Pinpoint the cell where the given text exists, returning its (x, y) midpoint coordinate. 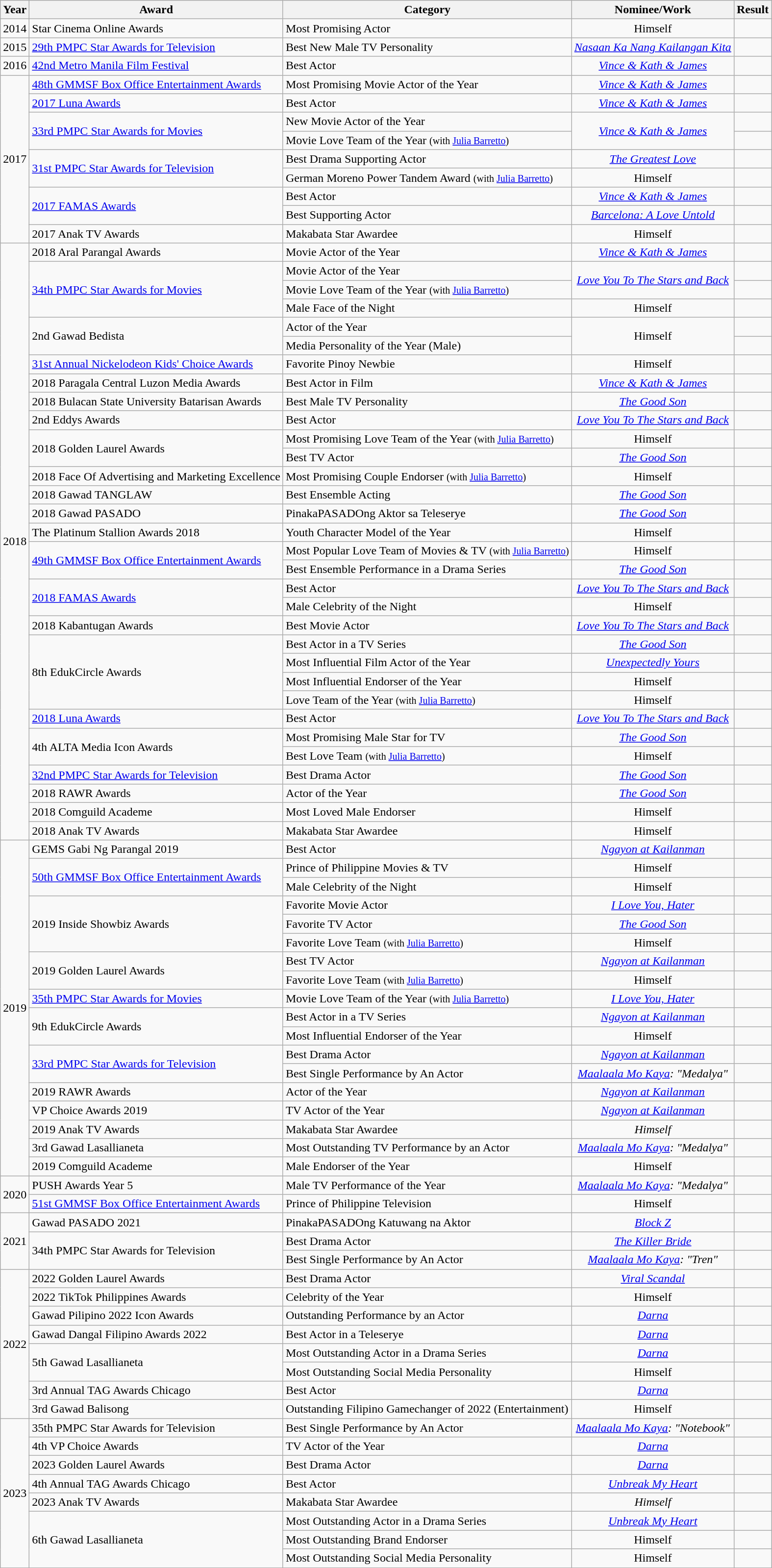
2018 Face Of Advertising and Marketing Excellence (156, 476)
Most Influential Film Actor of the Year (427, 663)
2017 Anak TV Awards (156, 234)
2018 Bulacan State University Batarisan Awards (156, 401)
Unexpectedly Yours (653, 663)
PinakaPASADOng Aktor sa Teleserye (427, 513)
34th PMPC Star Awards for Movies (156, 290)
Year (15, 10)
29th PMPC Star Awards for Television (156, 47)
Favorite TV Actor (427, 924)
Barcelona: A Love Untold (653, 215)
2018 Golden Laurel Awards (156, 448)
Viral Scandal (653, 1278)
4th VP Choice Awards (156, 1446)
Most Promising Movie Actor of the Year (427, 84)
Best Ensemble Acting (427, 495)
Nasaan Ka Nang Kailangan Kita (653, 47)
Best Ensemble Performance in a Drama Series (427, 570)
GEMS Gabi Ng Parangal 2019 (156, 849)
2022 Golden Laurel Awards (156, 1278)
Most Promising Male Star for TV (427, 737)
2018 (15, 542)
Prince of Philippine Television (427, 1204)
2018 Comguild Academe (156, 812)
The Greatest Love (653, 159)
2018 Aral Parangal Awards (156, 252)
2017 FAMAS Awards (156, 205)
9th EdukCircle Awards (156, 1026)
3rd Gawad Lasallianeta (156, 1148)
Award (156, 10)
Male TV Performance of the Year (427, 1185)
49th GMMSF Box Office Entertainment Awards (156, 560)
Most Promising Love Team of the Year (with Julia Barretto) (427, 439)
42nd Metro Manila Film Festival (156, 66)
34th PMPC Star Awards for Television (156, 1250)
Male Face of the Night (427, 308)
2018 Anak TV Awards (156, 831)
Most Loved Male Endorser (427, 812)
Block Z (653, 1222)
2023 (15, 1493)
Best Actor in a Teleserye (427, 1334)
Favorite Movie Actor (427, 905)
Love Team of the Year (with Julia Barretto) (427, 700)
Star Cinema Online Awards (156, 28)
2018 Kabantugan Awards (156, 625)
3rd Annual TAG Awards Chicago (156, 1390)
PUSH Awards Year 5 (156, 1185)
Best Drama Supporting Actor (427, 159)
2018 FAMAS Awards (156, 597)
2019 RAWR Awards (156, 1092)
48th GMMSF Box Office Entertainment Awards (156, 84)
3rd Gawad Balisong (156, 1409)
Best Love Team (with Julia Barretto) (427, 756)
Male Endorser of the Year (427, 1167)
2nd Gawad Bedista (156, 336)
Most Outstanding Brand Endorser (427, 1540)
31st Annual Nickelodeon Kids' Choice Awards (156, 364)
PinakaPASADOng Katuwang na Aktor (427, 1222)
Best Male TV Personality (427, 401)
Prince of Philippine Movies & TV (427, 868)
Youth Character Model of the Year (427, 532)
New Movie Actor of the Year (427, 122)
2015 (15, 47)
2014 (15, 28)
2019 Golden Laurel Awards (156, 971)
Outstanding Performance by an Actor (427, 1316)
2019 Anak TV Awards (156, 1129)
Maalaala Mo Kaya: "Notebook" (653, 1428)
Most Promising Actor (427, 28)
Maalaala Mo Kaya: "Tren" (653, 1260)
Nominee/Work (653, 10)
2021 (15, 1241)
Celebrity of the Year (427, 1297)
Favorite Pinoy Newbie (427, 364)
Most Outstanding TV Performance by an Actor (427, 1148)
2018 Paragala Central Luzon Media Awards (156, 383)
2020 (15, 1195)
2nd Eddys Awards (156, 420)
2018 Gawad TANGLAW (156, 495)
The Platinum Stallion Awards 2018 (156, 532)
2019 Inside Showbiz Awards (156, 924)
2022 (15, 1344)
50th GMMSF Box Office Entertainment Awards (156, 877)
Best Actor in Film (427, 383)
51st GMMSF Box Office Entertainment Awards (156, 1204)
Best New Male TV Personality (427, 47)
Gawad Pilipino 2022 Icon Awards (156, 1316)
Gawad Dangal Filipino Awards 2022 (156, 1334)
32nd PMPC Star Awards for Television (156, 774)
2018 Gawad PASADO (156, 513)
35th PMPC Star Awards for Television (156, 1428)
Best Supporting Actor (427, 215)
2023 Anak TV Awards (156, 1502)
2017 Luna Awards (156, 103)
2016 (15, 66)
2017 (15, 159)
4th Annual TAG Awards Chicago (156, 1484)
The Killer Bride (653, 1241)
Result (752, 10)
2019 (15, 1008)
2018 Luna Awards (156, 719)
Gawad PASADO 2021 (156, 1222)
31st PMPC Star Awards for Television (156, 168)
Category (427, 10)
2023 Golden Laurel Awards (156, 1465)
33rd PMPC Star Awards for Movies (156, 131)
Outstanding Filipino Gamechanger of 2022 (Entertainment) (427, 1409)
33rd PMPC Star Awards for Television (156, 1064)
4th ALTA Media Icon Awards (156, 747)
2018 RAWR Awards (156, 793)
Best Movie Actor (427, 625)
German Moreno Power Tandem Award (with Julia Barretto) (427, 177)
35th PMPC Star Awards for Movies (156, 998)
Most Popular Love Team of Movies & TV (with Julia Barretto) (427, 551)
2022 TikTok Philippines Awards (156, 1297)
Media Personality of the Year (Male) (427, 346)
6th Gawad Lasallianeta (156, 1540)
5th Gawad Lasallianeta (156, 1362)
VP Choice Awards 2019 (156, 1110)
8th EdukCircle Awards (156, 672)
Most Promising Couple Endorser (with Julia Barretto) (427, 476)
2019 Comguild Academe (156, 1167)
